Detect which cell encompasses the target text, then output its (X, Y) center coordinate. 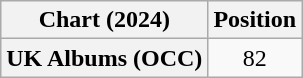
UK Albums (OCC) (104, 58)
Chart (2024) (104, 20)
Position (255, 20)
82 (255, 58)
